From the cell containing the given text, extract its center point as [x, y] coordinate. 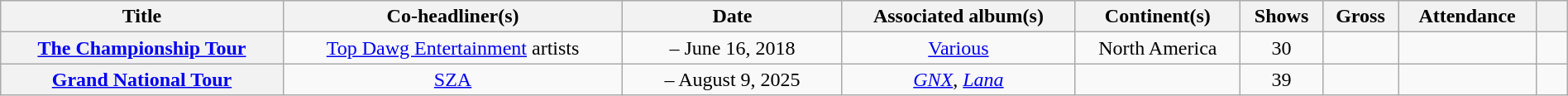
Various [958, 48]
Co-headliner(s) [453, 17]
The Championship Tour [142, 48]
Top Dawg Entertainment artists [453, 48]
Associated album(s) [958, 17]
GNX, Lana [958, 79]
– August 9, 2025 [733, 79]
39 [1282, 79]
Title [142, 17]
North America [1158, 48]
Shows [1282, 17]
SZA [453, 79]
Grand National Tour [142, 79]
Date [733, 17]
Attendance [1467, 17]
30 [1282, 48]
Gross [1360, 17]
Continent(s) [1158, 17]
– June 16, 2018 [733, 48]
